Pinpoint the cell where the given text exists, returning its (X, Y) midpoint coordinate. 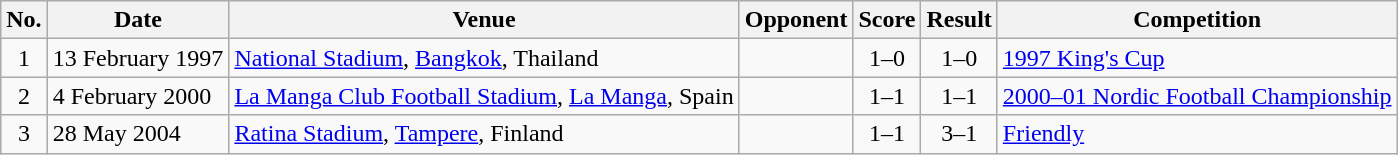
Result (959, 20)
Opponent (796, 20)
2 (24, 96)
Date (138, 20)
13 February 1997 (138, 58)
1 (24, 58)
Venue (484, 20)
2000–01 Nordic Football Championship (1197, 96)
Ratina Stadium, Tampere, Finland (484, 134)
National Stadium, Bangkok, Thailand (484, 58)
3 (24, 134)
1997 King's Cup (1197, 58)
3–1 (959, 134)
28 May 2004 (138, 134)
4 February 2000 (138, 96)
Score (887, 20)
Friendly (1197, 134)
Competition (1197, 20)
No. (24, 20)
La Manga Club Football Stadium, La Manga, Spain (484, 96)
